Output the [x, y] coordinate of the center of the cell containing the given text.  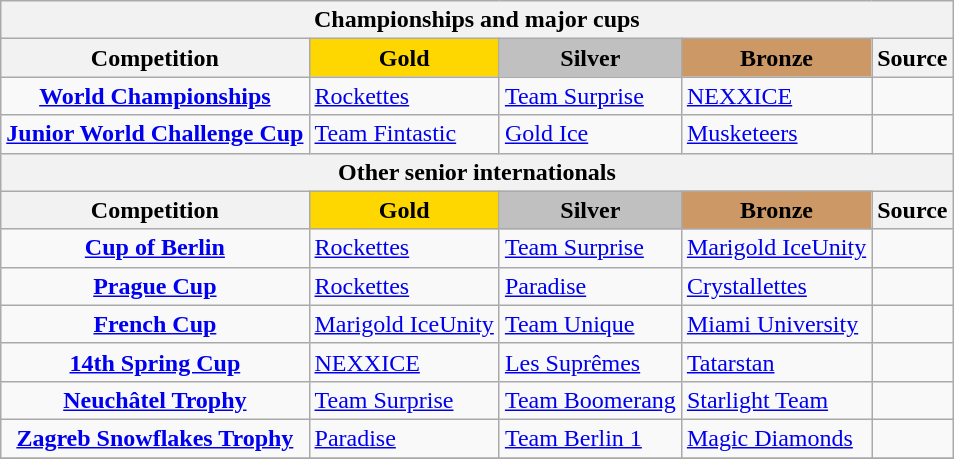
Team Berlin 1 [590, 438]
Zagreb Snowflakes Trophy [155, 438]
Starlight Team [776, 400]
Team Boomerang [590, 400]
Gold Ice [590, 134]
Les Suprêmes [590, 362]
Magic Diamonds [776, 438]
Musketeers [776, 134]
Miami University [776, 324]
Crystallettes [776, 286]
French Cup [155, 324]
Cup of Berlin [155, 248]
Team Fintastic [404, 134]
Team Unique [590, 324]
Junior World Challenge Cup [155, 134]
Tatarstan [776, 362]
14th Spring Cup [155, 362]
Neuchâtel Trophy [155, 400]
Other senior internationals [477, 172]
Prague Cup [155, 286]
World Championships [155, 96]
Championships and major cups [477, 20]
